Detect which cell encompasses the target text, then output its (X, Y) center coordinate. 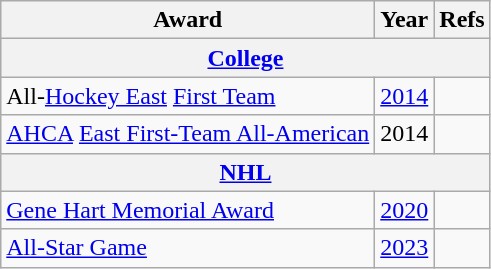
All-Hockey East First Team (188, 96)
AHCA East First-Team All-American (188, 134)
Gene Hart Memorial Award (188, 210)
Year (404, 20)
College (246, 58)
2020 (404, 210)
Refs (462, 20)
All-Star Game (188, 248)
2023 (404, 248)
NHL (246, 172)
Award (188, 20)
